From the cell containing the given text, extract its center point as (x, y) coordinate. 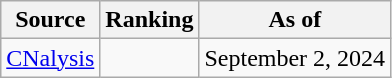
Source (50, 20)
As of (295, 20)
Ranking (150, 20)
September 2, 2024 (295, 58)
CNalysis (50, 58)
